Output the (x, y) coordinate of the center of the cell containing the given text.  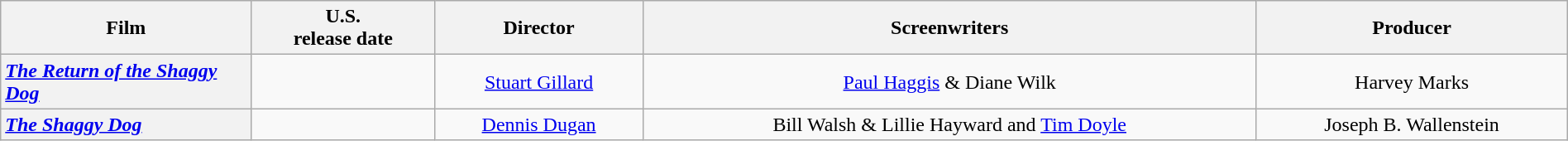
Dennis Dugan (539, 124)
Film (126, 28)
Screenwriters (949, 28)
Producer (1412, 28)
Director (539, 28)
Harvey Marks (1412, 81)
Joseph B. Wallenstein (1412, 124)
Bill Walsh & Lillie Hayward and Tim Doyle (949, 124)
U.S. release date (343, 28)
The Return of the Shaggy Dog (126, 81)
Stuart Gillard (539, 81)
The Shaggy Dog (126, 124)
Paul Haggis & Diane Wilk (949, 81)
